Return the [X, Y] coordinate for the center point of the cell that contains the specified text.  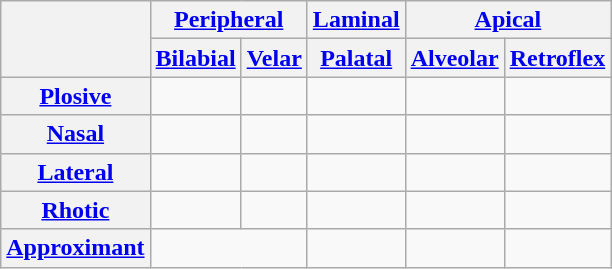
Retroflex [558, 58]
Rhotic [76, 210]
Laminal [356, 20]
Peripheral [228, 20]
Lateral [76, 172]
Bilabial [196, 58]
Palatal [356, 58]
Plosive [76, 96]
Velar [274, 58]
Apical [508, 20]
Nasal [76, 134]
Alveolar [454, 58]
Approximant [76, 248]
